Locate the cell with the specified text and output its [x, y] center coordinate. 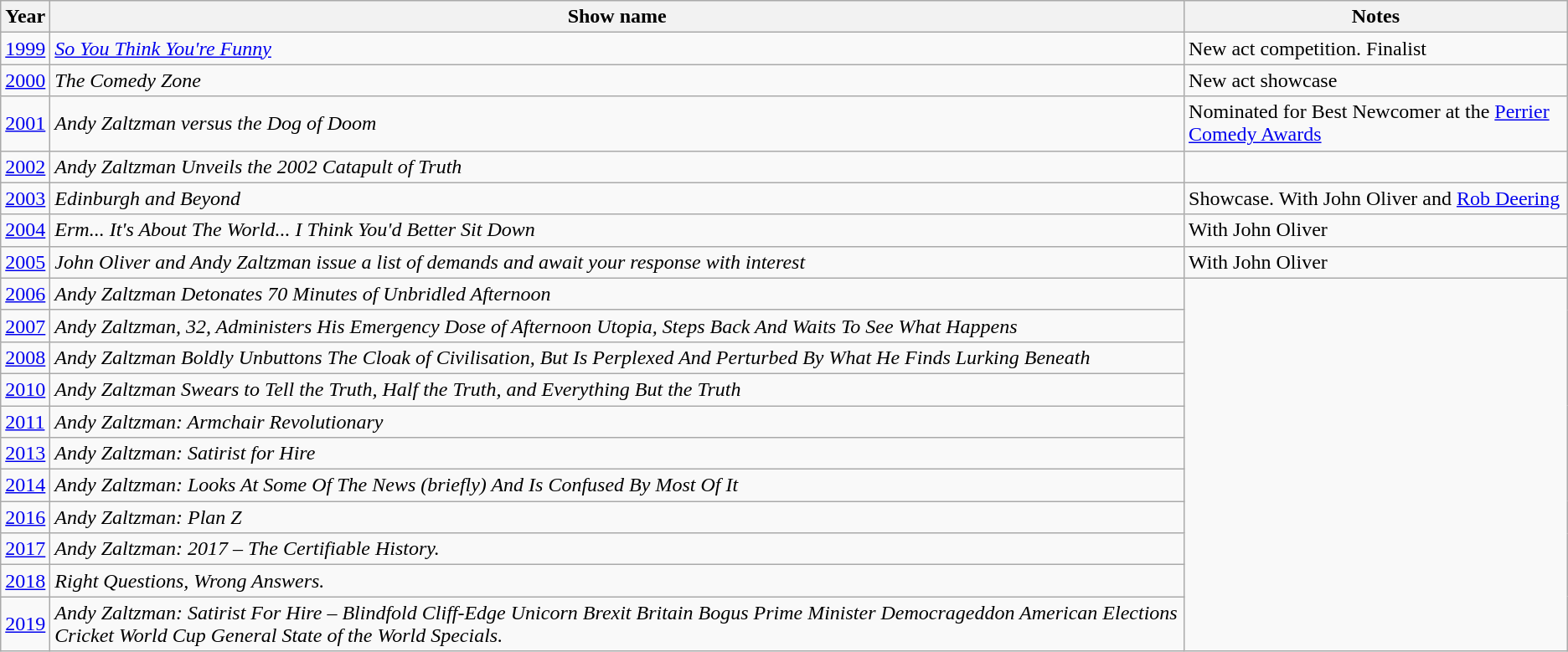
Andy Zaltzman: 2017 – The Certifiable History. [617, 549]
The Comedy Zone [617, 80]
Andy Zaltzman Detonates 70 Minutes of Unbridled Afternoon [617, 294]
2017 [25, 549]
Andy Zaltzman: Armchair Revolutionary [617, 421]
Andy Zaltzman, 32, Administers His Emergency Dose of Afternoon Utopia, Steps Back And Waits To See What Happens [617, 326]
Year [25, 17]
Andy Zaltzman: Looks At Some Of The News (briefly) And Is Confused By Most Of It [617, 485]
Andy Zaltzman Swears to Tell the Truth, Half the Truth, and Everything But the Truth [617, 389]
2019 [25, 624]
New act showcase [1376, 80]
2000 [25, 80]
Nominated for Best Newcomer at the Perrier Comedy Awards [1376, 124]
2010 [25, 389]
2006 [25, 294]
Andy Zaltzman: Satirist for Hire [617, 454]
Andy Zaltzman Unveils the 2002 Catapult of Truth [617, 167]
Showcase. With John Oliver and Rob Deering [1376, 198]
2001 [25, 124]
2008 [25, 357]
2011 [25, 421]
2014 [25, 485]
2007 [25, 326]
2005 [25, 262]
So You Think You're Funny [617, 49]
John Oliver and Andy Zaltzman issue a list of demands and await your response with interest [617, 262]
Andy Zaltzman Boldly Unbuttons The Cloak of Civilisation, But Is Perplexed And Perturbed By What He Finds Lurking Beneath [617, 357]
Edinburgh and Beyond [617, 198]
2003 [25, 198]
Andy Zaltzman: Plan Z [617, 517]
1999 [25, 49]
Notes [1376, 17]
2004 [25, 230]
2013 [25, 454]
Show name [617, 17]
2018 [25, 581]
Right Questions, Wrong Answers. [617, 581]
2002 [25, 167]
2016 [25, 517]
Andy Zaltzman versus the Dog of Doom [617, 124]
New act competition. Finalist [1376, 49]
Erm... It's About The World... I Think You'd Better Sit Down [617, 230]
